Scan for the cell matching the given text and deliver its (X, Y) coordinate at center. 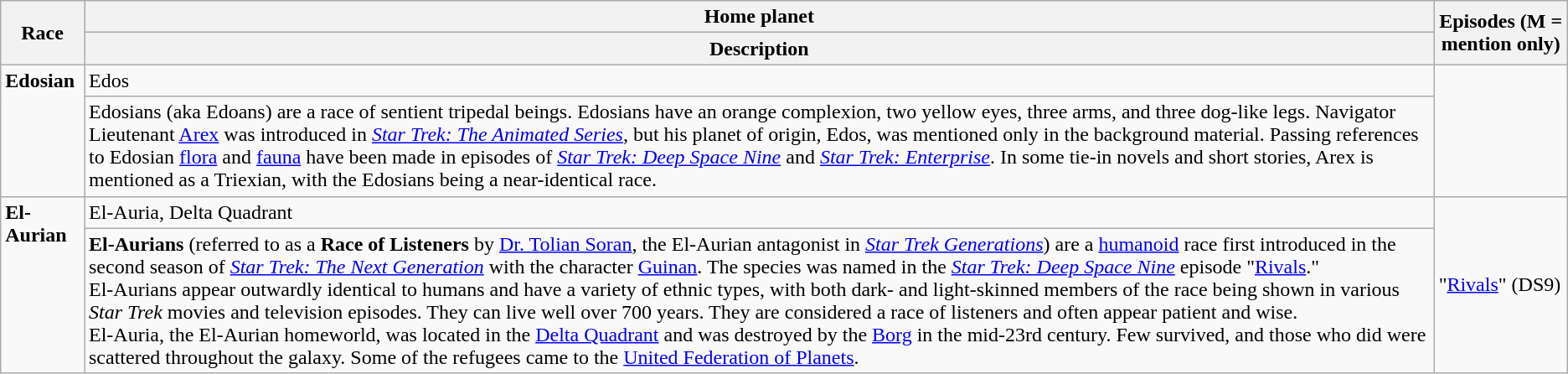
Edos (759, 81)
Episodes (M = mention only) (1501, 33)
Description (759, 49)
Edosian (43, 131)
"Rivals" (DS9) (1501, 285)
El-Auria, Delta Quadrant (759, 212)
Race (43, 33)
El-Aurian (43, 285)
Home planet (759, 17)
